Find where the given text appears and provide that cell's center as (X, Y) coordinate. 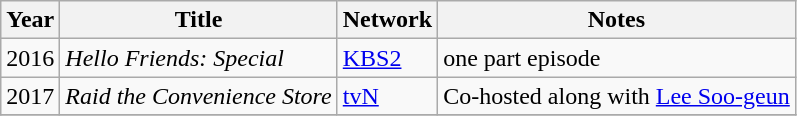
Title (198, 20)
2016 (30, 58)
Network (387, 20)
Hello Friends: Special (198, 58)
KBS2 (387, 58)
Raid the Convenience Store (198, 96)
Year (30, 20)
Co-hosted along with Lee Soo-geun (617, 96)
tvN (387, 96)
2017 (30, 96)
one part episode (617, 58)
Notes (617, 20)
